Find where the given text appears and provide that cell's center as [X, Y] coordinate. 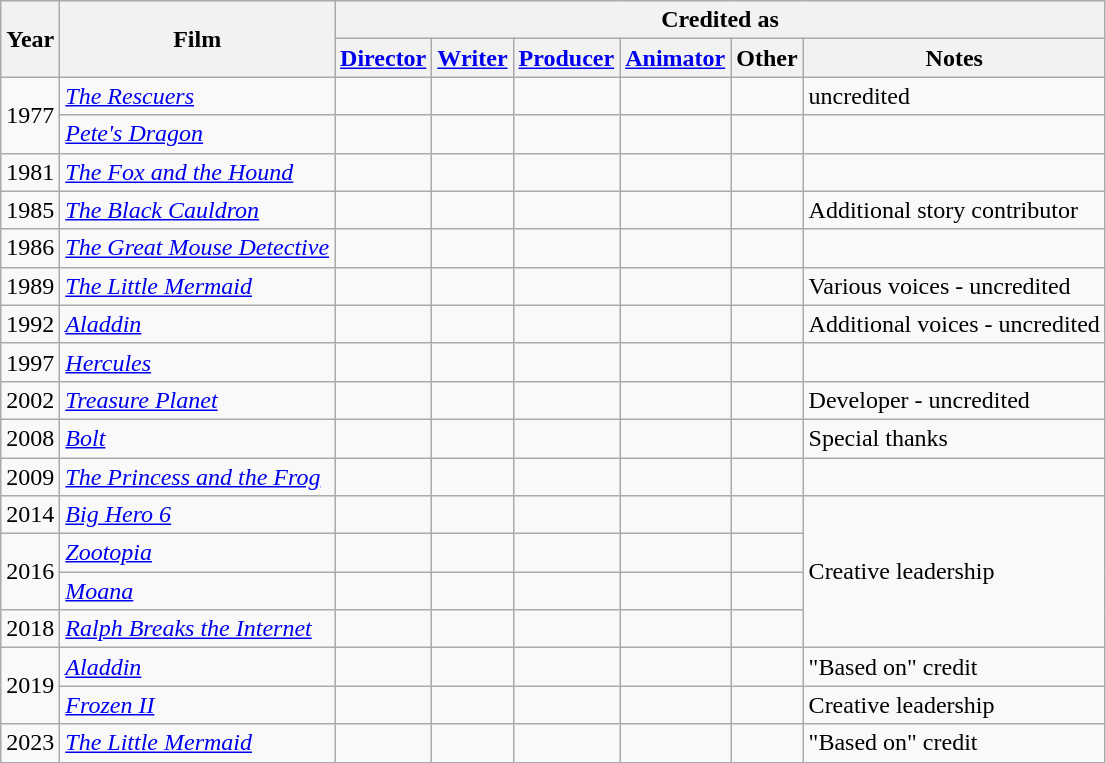
Writer [472, 58]
The Great Mouse Detective [198, 248]
Various voices - uncredited [954, 286]
2002 [30, 400]
Treasure Planet [198, 400]
2014 [30, 515]
Notes [954, 58]
Credited as [720, 20]
Moana [198, 591]
2019 [30, 686]
Zootopia [198, 553]
Additional story contributor [954, 210]
Big Hero 6 [198, 515]
Director [384, 58]
2009 [30, 477]
Other [767, 58]
Bolt [198, 438]
Developer - uncredited [954, 400]
Special thanks [954, 438]
Frozen II [198, 705]
1985 [30, 210]
uncredited [954, 96]
Pete's Dragon [198, 134]
1989 [30, 286]
The Fox and the Hound [198, 172]
Ralph Breaks the Internet [198, 629]
1992 [30, 324]
Hercules [198, 362]
2023 [30, 743]
1981 [30, 172]
Producer [566, 58]
1986 [30, 248]
1977 [30, 115]
Additional voices - uncredited [954, 324]
Film [198, 39]
Year [30, 39]
2008 [30, 438]
Animator [676, 58]
The Princess and the Frog [198, 477]
The Black Cauldron [198, 210]
1997 [30, 362]
2018 [30, 629]
The Rescuers [198, 96]
2016 [30, 572]
